Find where the given text appears and provide that cell's center as [X, Y] coordinate. 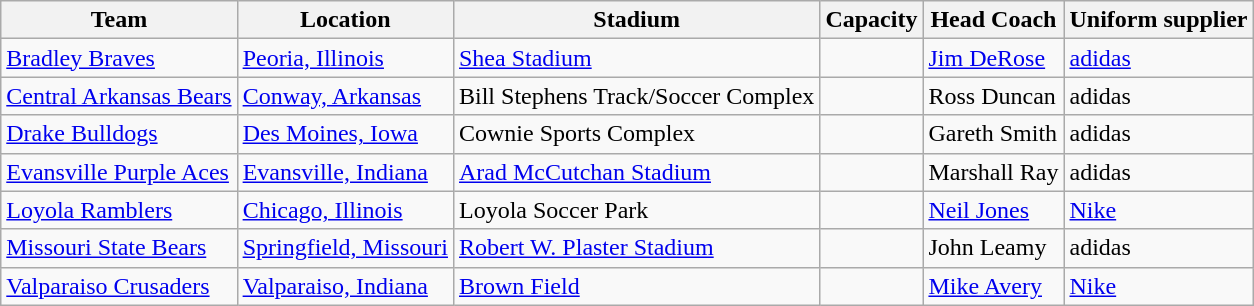
Loyola Ramblers [119, 210]
Marshall Ray [994, 172]
Cownie Sports Complex [636, 134]
Evansville Purple Aces [119, 172]
Capacity [872, 20]
Jim DeRose [994, 58]
Bradley Braves [119, 58]
Springfield, Missouri [345, 248]
Peoria, Illinois [345, 58]
Brown Field [636, 286]
Neil Jones [994, 210]
Arad McCutchan Stadium [636, 172]
Missouri State Bears [119, 248]
Shea Stadium [636, 58]
Valparaiso, Indiana [345, 286]
Conway, Arkansas [345, 96]
Loyola Soccer Park [636, 210]
Ross Duncan [994, 96]
Bill Stephens Track/Soccer Complex [636, 96]
John Leamy [994, 248]
Location [345, 20]
Drake Bulldogs [119, 134]
Stadium [636, 20]
Mike Avery [994, 286]
Chicago, Illinois [345, 210]
Gareth Smith [994, 134]
Uniform supplier [1158, 20]
Evansville, Indiana [345, 172]
Robert W. Plaster Stadium [636, 248]
Valparaiso Crusaders [119, 286]
Central Arkansas Bears [119, 96]
Des Moines, Iowa [345, 134]
Team [119, 20]
Head Coach [994, 20]
